Extract the [x, y] coordinate from the center of the cell holding the provided text.  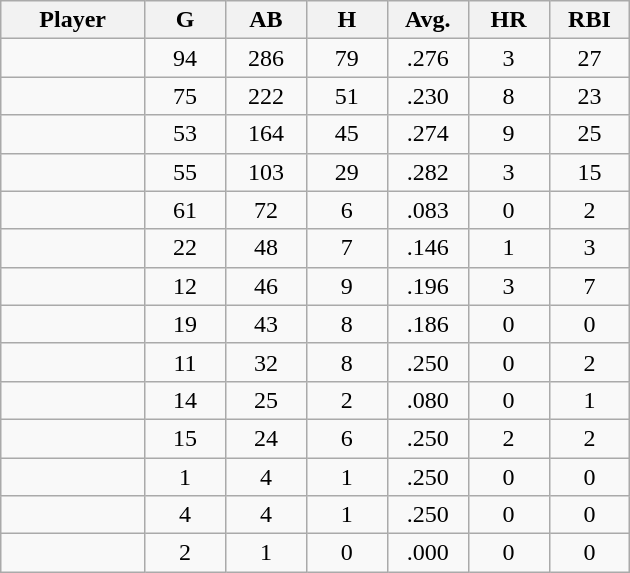
27 [590, 58]
.000 [428, 553]
23 [590, 96]
RBI [590, 20]
.083 [428, 210]
.186 [428, 324]
103 [266, 172]
.282 [428, 172]
24 [266, 438]
22 [186, 248]
G [186, 20]
.274 [428, 134]
Player [73, 20]
Avg. [428, 20]
51 [346, 96]
19 [186, 324]
79 [346, 58]
.146 [428, 248]
94 [186, 58]
11 [186, 362]
.196 [428, 286]
46 [266, 286]
32 [266, 362]
53 [186, 134]
43 [266, 324]
48 [266, 248]
164 [266, 134]
45 [346, 134]
.230 [428, 96]
HR [508, 20]
222 [266, 96]
29 [346, 172]
75 [186, 96]
.080 [428, 400]
286 [266, 58]
AB [266, 20]
55 [186, 172]
H [346, 20]
.276 [428, 58]
14 [186, 400]
72 [266, 210]
12 [186, 286]
61 [186, 210]
